Find where the given text appears and provide that cell's center as [X, Y] coordinate. 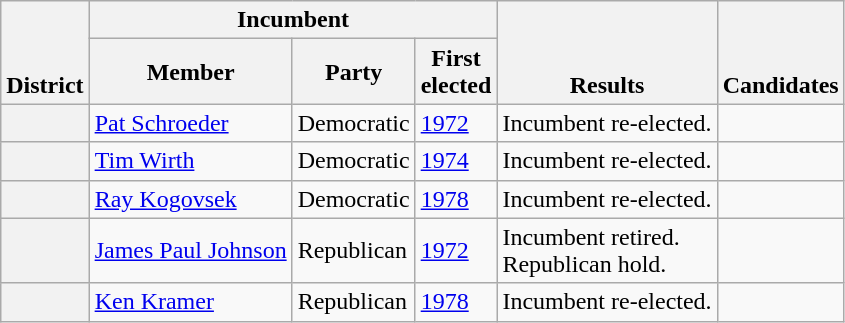
Tim Wirth [190, 161]
Incumbent retired.Republican hold. [607, 250]
Ken Kramer [190, 302]
Incumbent [293, 20]
Pat Schroeder [190, 123]
District [45, 52]
Ray Kogovsek [190, 199]
Results [607, 52]
Candidates [780, 52]
Party [354, 72]
Firstelected [456, 72]
James Paul Johnson [190, 250]
Member [190, 72]
1974 [456, 161]
